Return the (x, y) coordinate for the center point of the cell that contains the specified text.  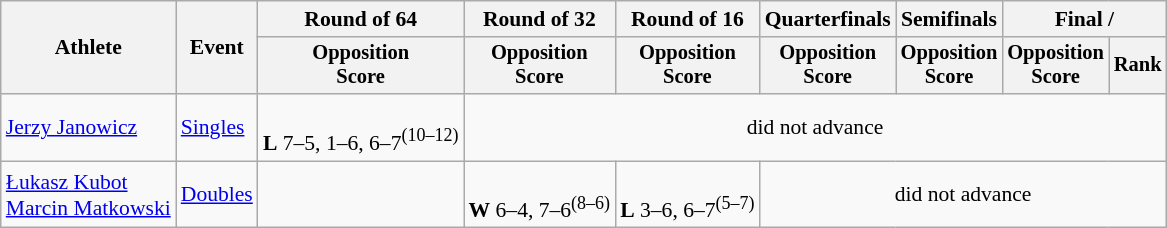
Semifinals (950, 19)
Rank (1138, 66)
Singles (217, 128)
Round of 32 (540, 19)
Final / (1084, 19)
Athlete (88, 48)
Jerzy Janowicz (88, 128)
L 7–5, 1–6, 6–7(10–12) (361, 128)
Łukasz KubotMarcin Matkowski (88, 194)
Round of 64 (361, 19)
Round of 16 (687, 19)
L 3–6, 6–7(5–7) (687, 194)
Event (217, 48)
W 6–4, 7–6(8–6) (540, 194)
Doubles (217, 194)
Quarterfinals (828, 19)
